Scan for the cell matching the given text and deliver its (x, y) coordinate at center. 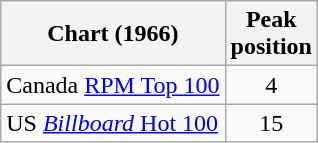
Canada RPM Top 100 (113, 85)
4 (271, 85)
US Billboard Hot 100 (113, 123)
15 (271, 123)
Peakposition (271, 34)
Chart (1966) (113, 34)
